Return (x, y) of the center of cell containing provided text 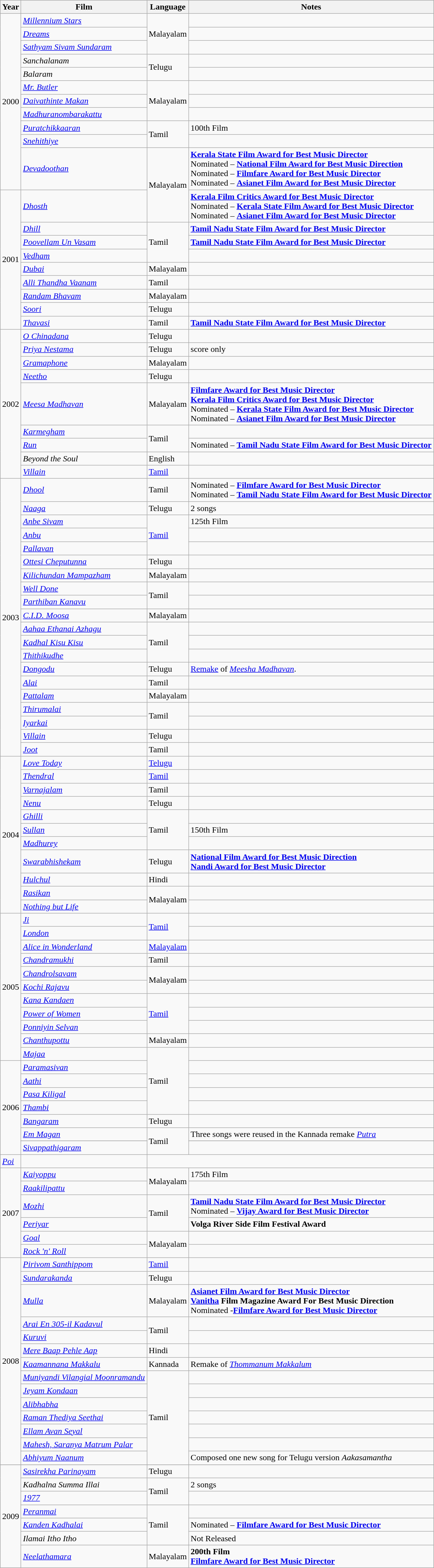
Raakilipattu (84, 1188)
Sundarakanda (84, 1278)
125th Film (311, 522)
London (84, 933)
Bangaram (84, 1121)
Varnajalam (84, 790)
Gramaphone (84, 363)
Rock 'n' Roll (84, 1251)
Mere Baap Pehle Aap (84, 1350)
Composed one new song for Telugu version Aakasamantha (311, 1458)
Iyarkai (84, 723)
Majaa (84, 1054)
Dhosth (84, 206)
Soori (84, 309)
Snehithiye (84, 141)
Dubai (84, 269)
Dhool (84, 490)
Kanden Kadhalai (84, 1525)
100th Film (311, 127)
Dongodu (84, 669)
Chandrolsavam (84, 973)
Sivappathigaram (84, 1148)
Madhuranombarakattu (84, 114)
Paramasivan (84, 1067)
Em Magan (84, 1134)
Dhill (84, 229)
Asianet Film Award for Best Music Director Vanitha Film Magazine Award For Best Music Direction Nominated -Filmfare Award for Best Music Director (311, 1301)
Chanthupottu (84, 1040)
Millennium Stars (84, 20)
Aahaa Ethanai Azhagu (84, 629)
Vedham (84, 256)
Raman Thediya Seethai (84, 1418)
Three songs were reused in the Kannada remake Putra (311, 1134)
Priya Nestama (84, 349)
Nominated – Filmfare Award for Best Music Director Nominated – Tamil Nadu State Film Award for Best Music Director (311, 490)
Ilamai Itho Itho (84, 1538)
Neelathamara (84, 1556)
Pattalam (84, 696)
2009 (11, 1516)
Kilichundan Mampazham (84, 575)
Neetho (84, 376)
Tamil Nadu State Film Award for Best Music Director Nominated – Vijay Award for Best Music Director (311, 1206)
Ponniyin Selvan (84, 1027)
Thavasi (84, 323)
Naaga (84, 508)
Kana Kandaen (84, 1000)
Muniyandi Vilangial Moonramandu (84, 1377)
Love Today (84, 763)
Volga River Side Film Festival Award (311, 1224)
Nothing but Life (84, 906)
Nenu (84, 803)
150th Film (311, 830)
Pirivom Santhippom (84, 1264)
Kadhalna Summa Illai (84, 1485)
Jeyam Kondaan (84, 1391)
2008 (11, 1361)
Sanchalanam (84, 61)
Anbu (84, 535)
Alli Thandha Vaanam (84, 282)
Year (11, 7)
Remake of Thommanum Makkalum (311, 1364)
1977 (84, 1498)
Not Released (311, 1538)
Thendral (84, 776)
Kuruvi (84, 1337)
Randam Bhavam (84, 296)
Well Done (84, 589)
Daivathinte Makan (84, 101)
Ghilli (84, 816)
Puratchikkaaran (84, 127)
Film (84, 7)
Rasikan (84, 893)
Karmegham (84, 431)
Mozhi (84, 1206)
Ottesi Cheputunna (84, 562)
Sasirekha Parinayam (84, 1471)
Beyond the Soul (84, 458)
Dreams (84, 34)
Meesa Madhavan (84, 404)
2004 (11, 835)
Anbe Sivam (84, 522)
National Film Award for Best Music Direction Nandi Award for Best Music Director (311, 861)
2005 (11, 987)
175th Film (311, 1175)
Notes (311, 7)
Goal (84, 1238)
Pasa Kiligal (84, 1094)
Parthiban Kanavu (84, 602)
Mahesh, Saranya Matrum Palar (84, 1444)
Alice in Wonderland (84, 947)
200th FilmFilmfare Award for Best Music Director (311, 1556)
Peranmai (84, 1511)
English (168, 458)
Mr. Butler (84, 87)
Joot (84, 749)
Swarabhishekam (84, 861)
Ellam Avan Seyal (84, 1431)
Kadhal Kisu Kisu (84, 642)
2001 (11, 259)
Ji (84, 920)
Chandramukhi (84, 960)
Hulchul (84, 879)
Remake of Meesha Madhavan. (311, 669)
Thirumalai (84, 709)
Poovellam Un Vasam (84, 242)
Mulla (84, 1301)
Thambi (84, 1107)
2000 (11, 102)
Madhurey (84, 843)
Language (168, 7)
Aathi (84, 1081)
Kannada (168, 1364)
Poi (11, 1161)
Run (84, 445)
2006 (11, 1107)
Nominated – Filmfare Award for Best Music Director (311, 1525)
Thithikudhe (84, 655)
Alai (84, 682)
Pallavan (84, 548)
Balaram (84, 74)
Sathyam Sivam Sundaram (84, 47)
C.I.D. Moosa (84, 615)
Kaiyoppu (84, 1175)
2003 (11, 617)
Nominated – Tamil Nadu State Film Award for Best Music Director (311, 445)
Abhiyum Naanum (84, 1458)
O Chinadana (84, 336)
Arai En 305-il Kadavul (84, 1324)
2002 (11, 404)
2007 (11, 1213)
Devadoothan (84, 168)
Periyar (84, 1224)
Alibhabha (84, 1404)
Kochi Rajavu (84, 987)
score only (311, 349)
Kaamannana Makkalu (84, 1364)
Sullan (84, 830)
Power of Women (84, 1014)
